Find where the given text appears and provide that cell's center as (X, Y) coordinate. 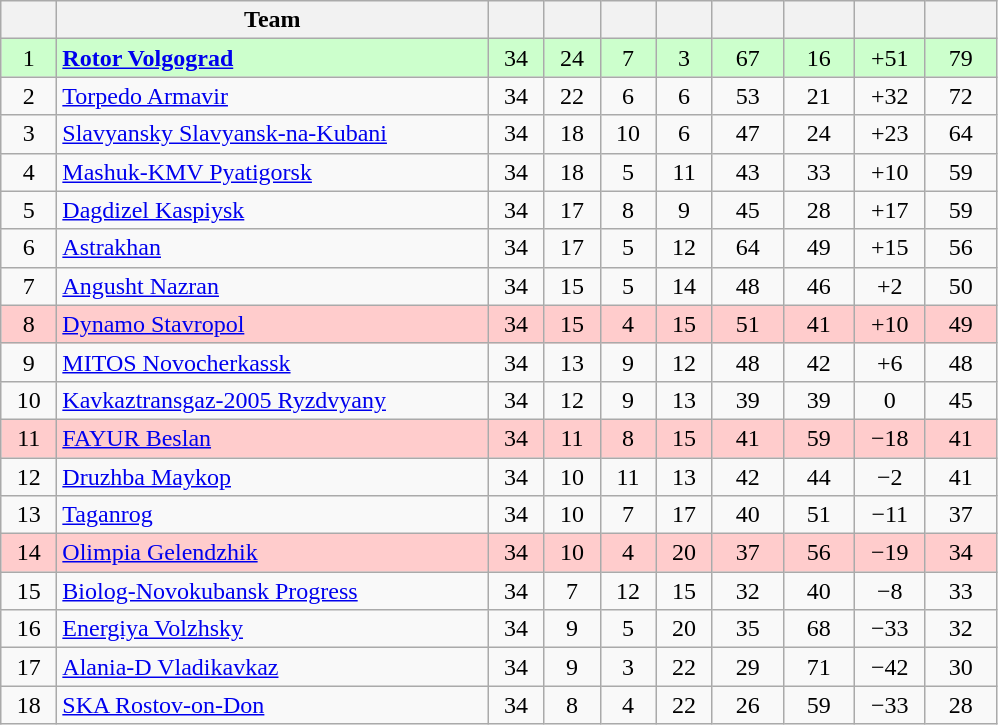
Mashuk-KMV Pyatigorsk (272, 172)
Slavyansky Slavyansk-na-Kubani (272, 134)
35 (748, 629)
Dynamo Stavropol (272, 324)
Biolog-Novokubansk Progress (272, 591)
67 (748, 58)
26 (748, 705)
FAYUR Beslan (272, 438)
Astrakhan (272, 248)
43 (748, 172)
SKA Rostov-on-Don (272, 705)
Kavkaztransgaz-2005 Ryzdvyany (272, 400)
−2 (890, 477)
Druzhba Maykop (272, 477)
−42 (890, 667)
+23 (890, 134)
−19 (890, 553)
Angusht Nazran (272, 286)
47 (748, 134)
−8 (890, 591)
Alania-D Vladikavkaz (272, 667)
46 (818, 286)
MITOS Novocherkassk (272, 362)
50 (960, 286)
−18 (890, 438)
Taganrog (272, 515)
+32 (890, 96)
Olimpia Gelendzhik (272, 553)
Dagdizel Kaspiysk (272, 210)
1 (29, 58)
−11 (890, 515)
+17 (890, 210)
53 (748, 96)
Team (272, 20)
30 (960, 667)
79 (960, 58)
+51 (890, 58)
44 (818, 477)
72 (960, 96)
Torpedo Armavir (272, 96)
Rotor Volgograd (272, 58)
68 (818, 629)
0 (890, 400)
21 (818, 96)
+15 (890, 248)
71 (818, 667)
+6 (890, 362)
29 (748, 667)
Energiya Volzhsky (272, 629)
2 (29, 96)
+2 (890, 286)
